Detect which cell encompasses the target text, then output its [x, y] center coordinate. 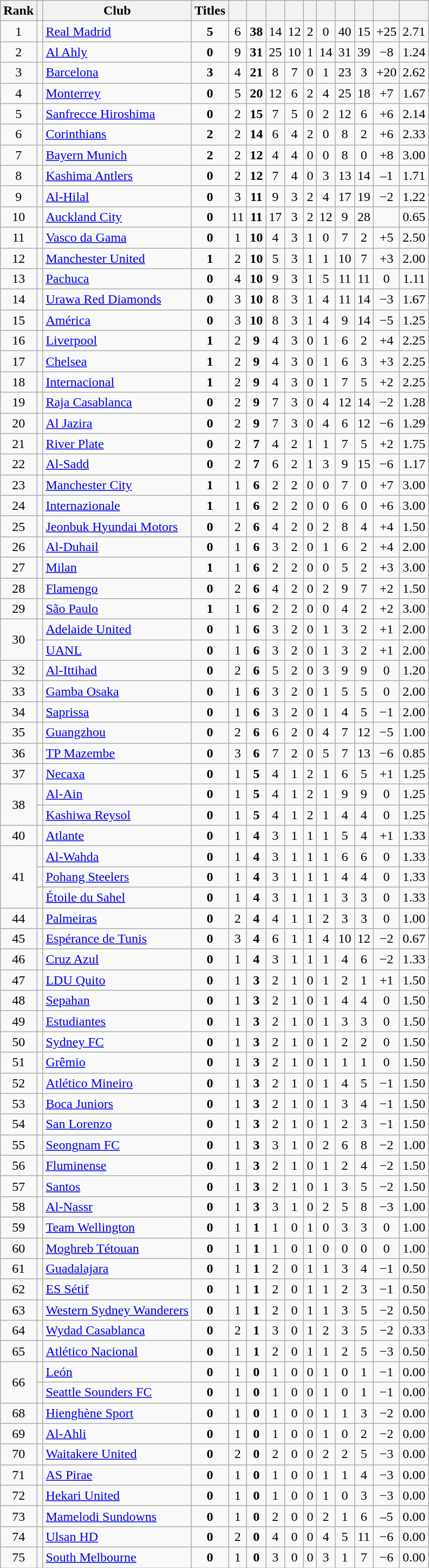
Boca Juniors [117, 1104]
Al-Wahda [117, 856]
Seattle Sounders FC [117, 1392]
Al Ahly [117, 52]
2.62 [414, 73]
Bayern Munich [117, 155]
1.71 [414, 176]
22 [18, 464]
AS Pirae [117, 1475]
2.14 [414, 114]
Flamengo [117, 588]
55 [18, 1145]
Kashiwa Reysol [117, 815]
70 [18, 1454]
Cruz Azul [117, 960]
59 [18, 1227]
Liverpool [117, 341]
68 [18, 1413]
50 [18, 1042]
+25 [387, 31]
16 [18, 341]
2.71 [414, 31]
Kashima Antlers [117, 176]
Sepahan [117, 1001]
0.65 [414, 217]
Manchester City [117, 485]
1.22 [414, 196]
30 [18, 640]
Saprissa [117, 712]
Chelsea [117, 361]
57 [18, 1186]
San Lorenzo [117, 1124]
Barcelona [117, 73]
Vasco da Gama [117, 237]
Titles [210, 11]
Atlante [117, 835]
Milan [117, 567]
Internacional [117, 382]
Internazionale [117, 506]
49 [18, 1021]
52 [18, 1083]
27 [18, 567]
+5 [387, 237]
0.67 [414, 939]
León [117, 1372]
74 [18, 1537]
29 [18, 609]
2.33 [414, 134]
Team Wellington [117, 1227]
Atlético Nacional [117, 1351]
Hienghène Sport [117, 1413]
64 [18, 1331]
Al-Sadd [117, 464]
Al-Ain [117, 794]
Waitakere United [117, 1454]
39 [364, 52]
−8 [387, 52]
Club [117, 11]
Real Madrid [117, 31]
1.11 [414, 279]
66 [18, 1382]
Pachuca [117, 279]
Wydad Casablanca [117, 1331]
Adelaide United [117, 630]
1.29 [414, 423]
Guadalajara [117, 1269]
35 [18, 733]
54 [18, 1124]
São Paulo [117, 609]
Fluminense [117, 1165]
Ulsan HD [117, 1537]
Al-Hilal [117, 196]
Grêmio [117, 1062]
44 [18, 918]
46 [18, 960]
Guangzhou [117, 733]
0.85 [414, 753]
45 [18, 939]
Hekari United [117, 1495]
South Melbourne [117, 1557]
56 [18, 1165]
Espérance de Tunis [117, 939]
–1 [387, 176]
69 [18, 1434]
72 [18, 1495]
TP Mazembe [117, 753]
2.50 [414, 237]
ES Sétif [117, 1290]
Sydney FC [117, 1042]
1.24 [414, 52]
Étoile du Sahel [117, 897]
34 [18, 712]
Al-Ahli [117, 1434]
1.75 [414, 444]
Pohang Steelers [117, 877]
47 [18, 980]
60 [18, 1248]
Necaxa [117, 774]
Sanfrecce Hiroshima [117, 114]
41 [18, 877]
58 [18, 1207]
Raja Casablanca [117, 403]
Palmeiras [117, 918]
Gamba Osaka [117, 691]
Urawa Red Diamonds [117, 300]
+20 [387, 73]
LDU Quito [117, 980]
Al-Duhail [117, 547]
Al-Ittihad [117, 671]
–5 [387, 1516]
65 [18, 1351]
Rank [18, 11]
26 [18, 547]
Santos [117, 1186]
0.33 [414, 1331]
1.17 [414, 464]
48 [18, 1001]
Moghreb Tétouan [117, 1248]
Al Jazira [117, 423]
63 [18, 1310]
24 [18, 506]
Atlético Mineiro [117, 1083]
Mamelodi Sundowns [117, 1516]
Manchester United [117, 258]
Western Sydney Wanderers [117, 1310]
Al-Nassr [117, 1207]
51 [18, 1062]
Monterrey [117, 93]
73 [18, 1516]
Estudiantes [117, 1021]
River Plate [117, 444]
UANL [117, 650]
América [117, 320]
53 [18, 1104]
1.28 [414, 403]
75 [18, 1557]
71 [18, 1475]
62 [18, 1290]
36 [18, 753]
32 [18, 671]
Seongnam FC [117, 1145]
Jeonbuk Hyundai Motors [117, 526]
61 [18, 1269]
Corinthians [117, 134]
1.20 [414, 671]
33 [18, 691]
Auckland City [117, 217]
37 [18, 774]
+8 [387, 155]
